Return (X, Y) of the center of cell containing provided text 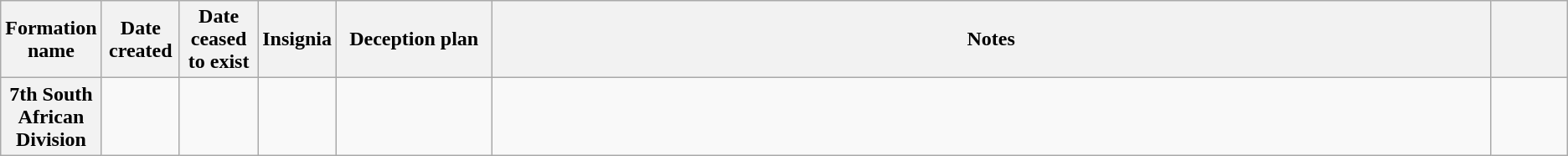
Date ceased to exist (218, 39)
Formation name (51, 39)
Insignia (297, 39)
Date created (141, 39)
7th South African Division (51, 117)
Notes (991, 39)
Deception plan (414, 39)
